Extract the [x, y] coordinate from the center of the cell holding the provided text.  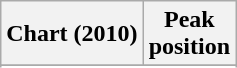
Chart (2010) [72, 34]
Peakposition [189, 34]
